Provide the [x, y] coordinate of the cell's center where the given text is located.  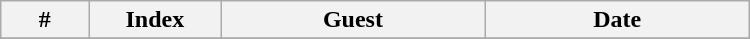
Date [617, 20]
Index [155, 20]
# [45, 20]
Guest [353, 20]
